Scan for the cell matching the given text and deliver its [x, y] coordinate at center. 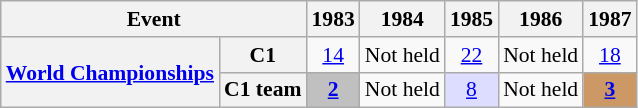
1984 [402, 19]
1987 [610, 19]
World Championships [110, 72]
C1 team [262, 90]
14 [332, 55]
1985 [472, 19]
2 [332, 90]
C1 [262, 55]
Event [154, 19]
3 [610, 90]
1986 [540, 19]
8 [472, 90]
1983 [332, 19]
18 [610, 55]
22 [472, 55]
